Locate the cell with the specified text and output its [x, y] center coordinate. 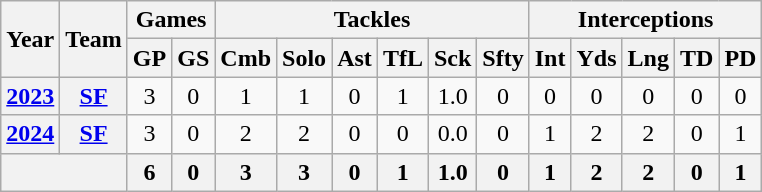
0.0 [452, 134]
Year [30, 39]
Games [170, 20]
GS [194, 58]
Tackles [372, 20]
PD [740, 58]
2024 [30, 134]
Sck [452, 58]
Yds [596, 58]
Lng [648, 58]
Ast [355, 58]
Sfty [503, 58]
Cmb [246, 58]
Solo [304, 58]
Int [550, 58]
TfL [402, 58]
Interceptions [646, 20]
Team [94, 39]
TD [697, 58]
2023 [30, 96]
6 [149, 172]
GP [149, 58]
